Output the (x, y) coordinate of the center of the cell containing the given text.  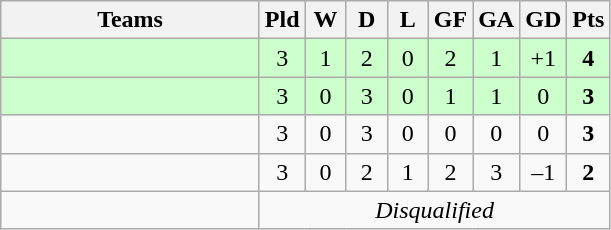
Pld (282, 20)
W (326, 20)
Disqualified (434, 210)
GA (496, 20)
4 (588, 58)
+1 (544, 58)
Teams (130, 20)
D (366, 20)
GD (544, 20)
GF (450, 20)
L (408, 20)
–1 (544, 172)
Pts (588, 20)
